Return the [x, y] coordinate for the center point of the cell that contains the specified text.  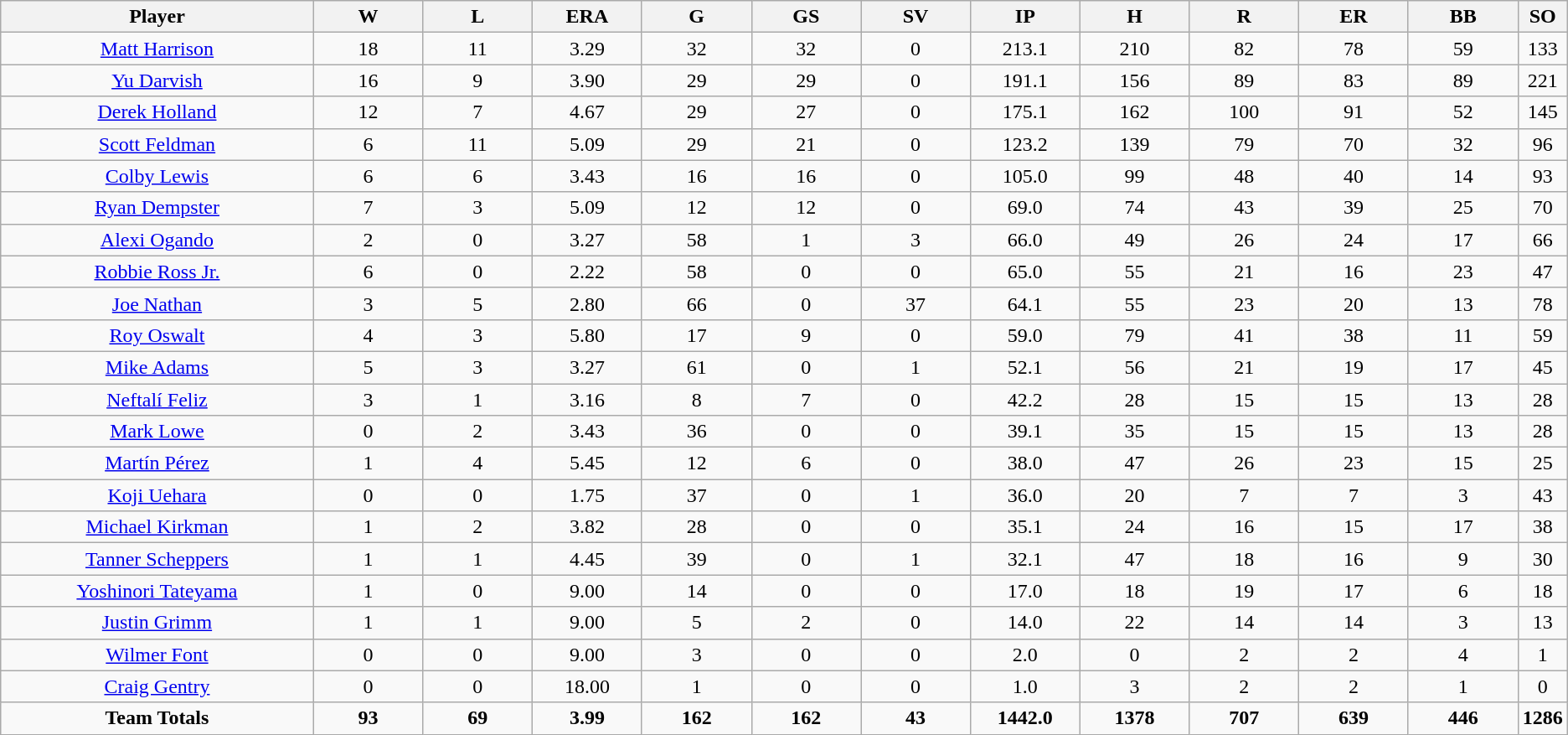
5.80 [588, 335]
L [477, 17]
1.75 [588, 495]
H [1134, 17]
2.22 [588, 272]
74 [1134, 208]
Martín Pérez [157, 463]
66.0 [1025, 240]
707 [1245, 718]
18.00 [588, 686]
1286 [1543, 718]
61 [697, 367]
175.1 [1025, 112]
639 [1354, 718]
48 [1245, 176]
35 [1134, 432]
3.99 [588, 718]
59.0 [1025, 335]
Ryan Dempster [157, 208]
221 [1543, 80]
56 [1134, 367]
213.1 [1025, 49]
64.1 [1025, 303]
R [1245, 17]
32.1 [1025, 559]
Alexi Ogando [157, 240]
45 [1543, 367]
52 [1462, 112]
35.1 [1025, 527]
30 [1543, 559]
123.2 [1025, 144]
446 [1462, 718]
91 [1354, 112]
5.45 [588, 463]
1378 [1134, 718]
Derek Holland [157, 112]
Yu Darvish [157, 80]
27 [806, 112]
49 [1134, 240]
Robbie Ross Jr. [157, 272]
Joe Nathan [157, 303]
Colby Lewis [157, 176]
Tanner Scheppers [157, 559]
38.0 [1025, 463]
Player [157, 17]
3.29 [588, 49]
W [369, 17]
39.1 [1025, 432]
105.0 [1025, 176]
4.45 [588, 559]
Mike Adams [157, 367]
65.0 [1025, 272]
8 [697, 400]
36 [697, 432]
Justin Grimm [157, 623]
Koji Uehara [157, 495]
3.90 [588, 80]
99 [1134, 176]
191.1 [1025, 80]
14.0 [1025, 623]
Michael Kirkman [157, 527]
2.0 [1025, 655]
Roy Oswalt [157, 335]
Team Totals [157, 718]
52.1 [1025, 367]
SO [1543, 17]
133 [1543, 49]
Mark Lowe [157, 432]
Craig Gentry [157, 686]
210 [1134, 49]
ER [1354, 17]
Neftalí Feliz [157, 400]
1.0 [1025, 686]
G [697, 17]
69.0 [1025, 208]
139 [1134, 144]
69 [477, 718]
Yoshinori Tateyama [157, 591]
1442.0 [1025, 718]
Matt Harrison [157, 49]
SV [916, 17]
GS [806, 17]
145 [1543, 112]
41 [1245, 335]
3.82 [588, 527]
4.67 [588, 112]
22 [1134, 623]
17.0 [1025, 591]
36.0 [1025, 495]
100 [1245, 112]
BB [1462, 17]
83 [1354, 80]
82 [1245, 49]
42.2 [1025, 400]
156 [1134, 80]
ERA [588, 17]
96 [1543, 144]
3.16 [588, 400]
40 [1354, 176]
Wilmer Font [157, 655]
IP [1025, 17]
Scott Feldman [157, 144]
2.80 [588, 303]
